For the text-containing cell, return its midpoint in (x, y) coordinate format. 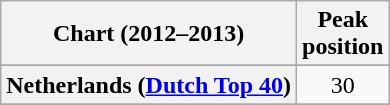
Netherlands (Dutch Top 40) (149, 85)
Peakposition (343, 34)
30 (343, 85)
Chart (2012–2013) (149, 34)
